Pinpoint the cell where the given text exists, returning its (X, Y) midpoint coordinate. 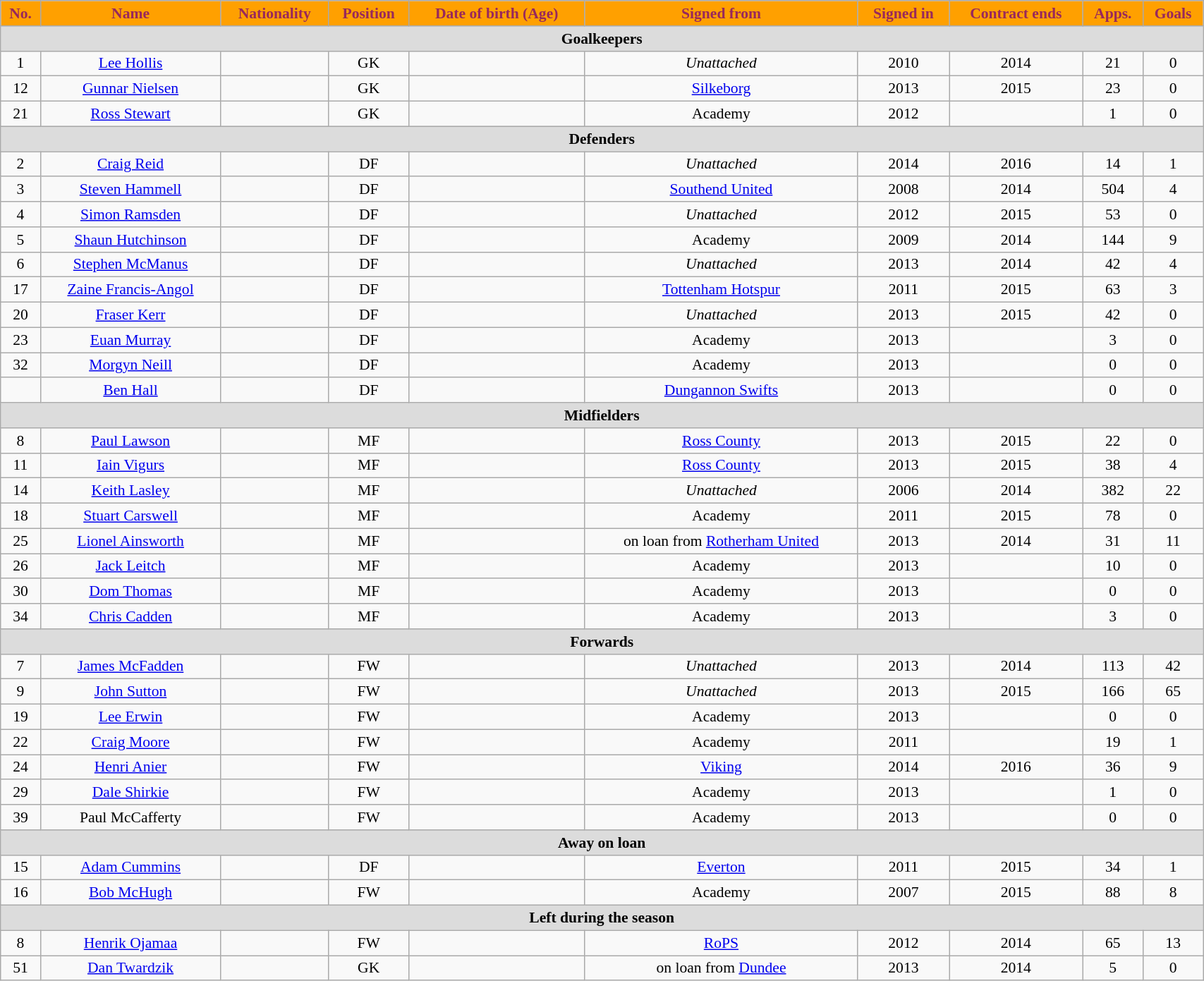
Left during the season (602, 918)
Dom Thomas (130, 592)
Ross Stewart (130, 114)
38 (1113, 465)
2007 (903, 893)
18 (21, 516)
166 (1113, 692)
10 (1113, 566)
Midfielders (602, 415)
12 (21, 89)
Dungannon Swifts (721, 391)
Away on loan (602, 843)
20 (21, 315)
15 (21, 867)
Date of birth (Age) (497, 13)
Morgyn Neill (130, 365)
Dale Shirkie (130, 793)
Position (369, 13)
Ben Hall (130, 391)
32 (21, 365)
Fraser Kerr (130, 315)
29 (21, 793)
Defenders (602, 139)
Signed in (903, 13)
Chris Cadden (130, 616)
James McFadden (130, 666)
Signed from (721, 13)
Contract ends (1016, 13)
Lee Hollis (130, 63)
Craig Moore (130, 742)
Lionel Ainsworth (130, 541)
113 (1113, 666)
Paul McCafferty (130, 817)
Lee Erwin (130, 717)
John Sutton (130, 692)
Keith Lasley (130, 491)
Silkeborg (721, 89)
Adam Cummins (130, 867)
2010 (903, 63)
Bob McHugh (130, 893)
36 (1113, 767)
2008 (903, 190)
Stephen McManus (130, 264)
Apps. (1113, 13)
13 (1174, 943)
Dan Twardzik (130, 968)
39 (21, 817)
on loan from Dundee (721, 968)
Goals (1174, 13)
Gunnar Nielsen (130, 89)
No. (21, 13)
144 (1113, 240)
24 (21, 767)
31 (1113, 541)
30 (21, 592)
7 (21, 666)
Henri Anier (130, 767)
Goalkeepers (602, 39)
Paul Lawson (130, 441)
26 (21, 566)
Zaine Francis-Angol (130, 290)
on loan from Rotherham United (721, 541)
382 (1113, 491)
53 (1113, 214)
63 (1113, 290)
51 (21, 968)
RoPS (721, 943)
17 (21, 290)
Steven Hammell (130, 190)
Shaun Hutchinson (130, 240)
Simon Ramsden (130, 214)
2009 (903, 240)
2 (21, 164)
Euan Murray (130, 340)
504 (1113, 190)
Henrik Ojamaa (130, 943)
Iain Vigurs (130, 465)
25 (21, 541)
88 (1113, 893)
Tottenham Hotspur (721, 290)
Forwards (602, 642)
2006 (903, 491)
Stuart Carswell (130, 516)
Viking (721, 767)
Craig Reid (130, 164)
Nationality (275, 13)
Name (130, 13)
16 (21, 893)
Everton (721, 867)
6 (21, 264)
Jack Leitch (130, 566)
78 (1113, 516)
Southend United (721, 190)
